Provide the (x, y) coordinate of the cell's center where the given text is located.  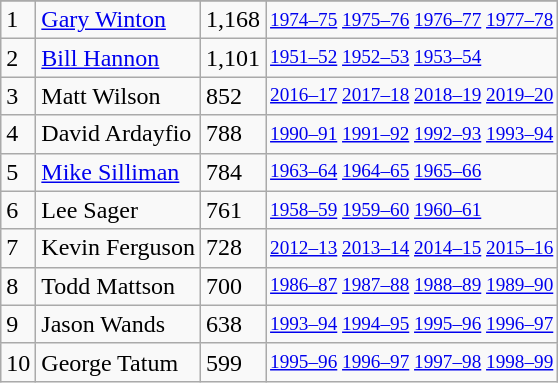
1951–52 1952–53 1953–54 (412, 58)
4 (18, 134)
Bill Hannon (118, 58)
Matt Wilson (118, 96)
8 (18, 286)
852 (232, 96)
3 (18, 96)
5 (18, 172)
Gary Winton (118, 20)
Mike Silliman (118, 172)
1974–75 1975–76 1976–77 1977–78 (412, 20)
638 (232, 324)
David Ardayfio (118, 134)
Jason Wands (118, 324)
1995–96 1996–97 1997–98 1998–99 (412, 362)
1958–59 1959–60 1960–61 (412, 210)
Kevin Ferguson (118, 248)
1986–87 1987–88 1988–89 1989–90 (412, 286)
1963–64 1964–65 1965–66 (412, 172)
700 (232, 286)
George Tatum (118, 362)
2012–13 2013–14 2014–15 2015–16 (412, 248)
1,101 (232, 58)
1993–94 1994–95 1995–96 1996–97 (412, 324)
10 (18, 362)
7 (18, 248)
2 (18, 58)
6 (18, 210)
1,168 (232, 20)
788 (232, 134)
761 (232, 210)
1990–91 1991–92 1992–93 1993–94 (412, 134)
784 (232, 172)
2016–17 2017–18 2018–19 2019–20 (412, 96)
Lee Sager (118, 210)
1 (18, 20)
9 (18, 324)
599 (232, 362)
728 (232, 248)
Todd Mattson (118, 286)
